Detect which cell encompasses the target text, then output its [x, y] center coordinate. 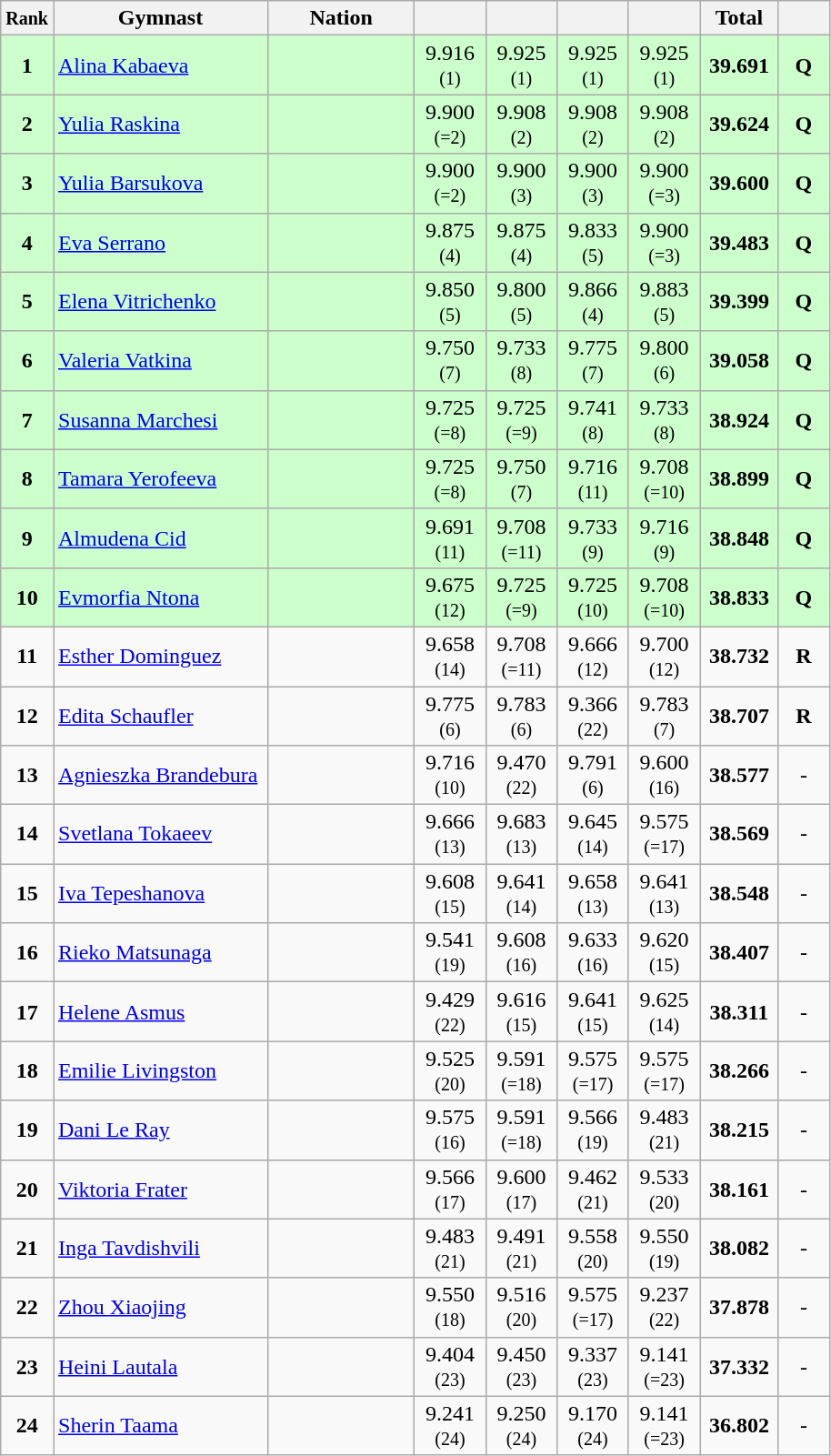
9.608(16) [522, 953]
6 [27, 360]
38.707 [739, 715]
21 [27, 1248]
38.732 [739, 657]
13 [27, 775]
9.700(12) [664, 657]
38.215 [739, 1130]
9.850(5) [451, 302]
Gymnast [160, 18]
Alina Kabaeva [160, 65]
9.658(14) [451, 657]
9.250(24) [522, 1426]
9.775(7) [593, 360]
39.624 [739, 124]
39.600 [739, 184]
9.883(5) [664, 302]
9.600(17) [522, 1190]
9.641(14) [522, 893]
9.716(9) [664, 538]
39.483 [739, 242]
Sherin Taama [160, 1426]
39.691 [739, 65]
37.878 [739, 1308]
Rieko Matsunaga [160, 953]
Svetlana Tokaeev [160, 835]
9.600(16) [664, 775]
Eva Serrano [160, 242]
Inga Tavdishvili [160, 1248]
24 [27, 1426]
9.366(22) [593, 715]
38.161 [739, 1190]
17 [27, 1011]
9.666(13) [451, 835]
9.170(24) [593, 1426]
38.924 [739, 420]
9.866(4) [593, 302]
9.800(5) [522, 302]
Edita Schaufler [160, 715]
38.899 [739, 478]
9 [27, 538]
9.450(23) [522, 1366]
38.548 [739, 893]
9.241(24) [451, 1426]
Yulia Raskina [160, 124]
22 [27, 1308]
36.802 [739, 1426]
9.633(16) [593, 953]
9.645(14) [593, 835]
9.566(17) [451, 1190]
Rank [27, 18]
9.716(10) [451, 775]
15 [27, 893]
9.429(22) [451, 1011]
9.783(6) [522, 715]
38.833 [739, 597]
23 [27, 1366]
5 [27, 302]
38.407 [739, 953]
16 [27, 953]
Susanna Marchesi [160, 420]
Agnieszka Brandebura [160, 775]
9.783(7) [664, 715]
9.916(1) [451, 65]
Viktoria Frater [160, 1190]
9.625(14) [664, 1011]
8 [27, 478]
Iva Tepeshanova [160, 893]
4 [27, 242]
39.058 [739, 360]
9.541(19) [451, 953]
19 [27, 1130]
Heini Lautala [160, 1366]
Dani Le Ray [160, 1130]
9.725(10) [593, 597]
9.620(15) [664, 953]
14 [27, 835]
Emilie Livingston [160, 1071]
9.800(6) [664, 360]
Nation [342, 18]
38.848 [739, 538]
9.616(15) [522, 1011]
Valeria Vatkina [160, 360]
Elena Vitrichenko [160, 302]
38.311 [739, 1011]
9.608(15) [451, 893]
9.237(22) [664, 1308]
9.575(16) [451, 1130]
9.516(20) [522, 1308]
38.569 [739, 835]
9.691(11) [451, 538]
9.550(19) [664, 1248]
9.716(11) [593, 478]
18 [27, 1071]
Almudena Cid [160, 538]
Tamara Yerofeeva [160, 478]
38.577 [739, 775]
9.666(12) [593, 657]
9.791(6) [593, 775]
9.558(20) [593, 1248]
9.683(13) [522, 835]
10 [27, 597]
9.675(12) [451, 597]
9.733(9) [593, 538]
9.775(6) [451, 715]
38.082 [739, 1248]
9.525(20) [451, 1071]
Yulia Barsukova [160, 184]
1 [27, 65]
2 [27, 124]
9.337(23) [593, 1366]
9.566(19) [593, 1130]
Zhou Xiaojing [160, 1308]
9.550(18) [451, 1308]
Helene Asmus [160, 1011]
20 [27, 1190]
9.462(21) [593, 1190]
9.404(23) [451, 1366]
9.658(13) [593, 893]
Esther Dominguez [160, 657]
12 [27, 715]
11 [27, 657]
9.641(13) [664, 893]
9.641(15) [593, 1011]
Total [739, 18]
39.399 [739, 302]
9.533(20) [664, 1190]
9.470(22) [522, 775]
7 [27, 420]
9.491(21) [522, 1248]
38.266 [739, 1071]
37.332 [739, 1366]
Evmorfia Ntona [160, 597]
3 [27, 184]
9.833(5) [593, 242]
9.741(8) [593, 420]
